Pinpoint the cell where the given text exists, returning its (x, y) midpoint coordinate. 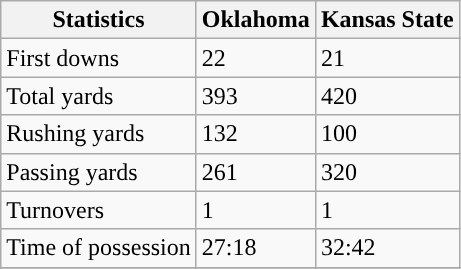
320 (387, 172)
27:18 (256, 248)
21 (387, 58)
Statistics (99, 20)
261 (256, 172)
Total yards (99, 96)
Oklahoma (256, 20)
Passing yards (99, 172)
Kansas State (387, 20)
420 (387, 96)
22 (256, 58)
Turnovers (99, 210)
Rushing yards (99, 134)
100 (387, 134)
Time of possession (99, 248)
First downs (99, 58)
32:42 (387, 248)
132 (256, 134)
393 (256, 96)
